Capture the cell that displays the provided text and extract its (x, y) central coordinate. 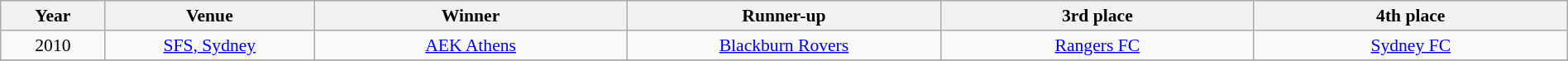
2010 (53, 45)
Venue (210, 16)
Runner-up (784, 16)
Blackburn Rovers (784, 45)
AEK Athens (471, 45)
Rangers FC (1097, 45)
Winner (471, 16)
SFS, Sydney (210, 45)
3rd place (1097, 16)
4th place (1411, 16)
Sydney FC (1411, 45)
Year (53, 16)
